Return the (X, Y) coordinate for the center point of the cell that contains the specified text.  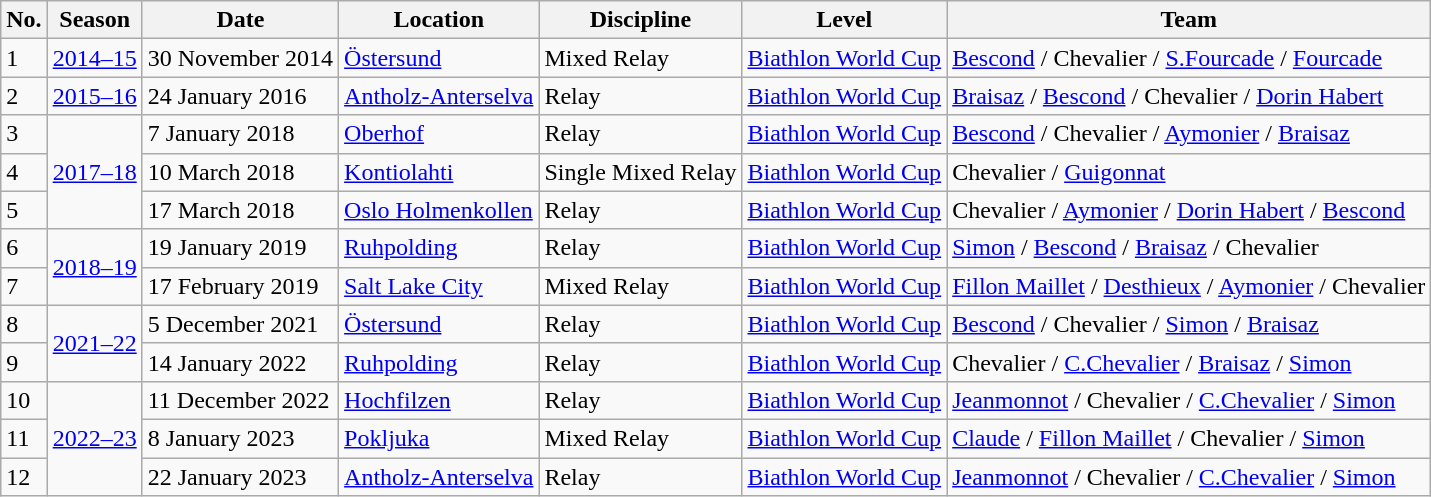
Chevalier / C.Chevalier / Braisaz / Simon (1189, 362)
8 January 2023 (240, 438)
Chevalier / Guigonnat (1189, 172)
Bescond / Chevalier / Aymonier / Braisaz (1189, 134)
12 (24, 477)
No. (24, 20)
Oslo Holmenkollen (439, 210)
Oberhof (439, 134)
Simon / Bescond / Braisaz / Chevalier (1189, 248)
1 (24, 58)
22 January 2023 (240, 477)
11 (24, 438)
5 (24, 210)
Date (240, 20)
2015–16 (94, 96)
4 (24, 172)
Hochfilzen (439, 400)
Season (94, 20)
19 January 2019 (240, 248)
Fillon Maillet / Desthieux / Aymonier / Chevalier (1189, 286)
24 January 2016 (240, 96)
Salt Lake City (439, 286)
Discipline (640, 20)
17 February 2019 (240, 286)
10 (24, 400)
Kontiolahti (439, 172)
14 January 2022 (240, 362)
2022–23 (94, 438)
10 March 2018 (240, 172)
Claude / Fillon Maillet / Chevalier / Simon (1189, 438)
8 (24, 324)
9 (24, 362)
Braisaz / Bescond / Chevalier / Dorin Habert (1189, 96)
5 December 2021 (240, 324)
Pokljuka (439, 438)
Team (1189, 20)
2 (24, 96)
2018–19 (94, 267)
3 (24, 134)
6 (24, 248)
Bescond / Chevalier / Simon / Braisaz (1189, 324)
30 November 2014 (240, 58)
17 March 2018 (240, 210)
2017–18 (94, 172)
2014–15 (94, 58)
11 December 2022 (240, 400)
Level (844, 20)
Single Mixed Relay (640, 172)
7 (24, 286)
Location (439, 20)
7 January 2018 (240, 134)
2021–22 (94, 343)
Chevalier / Aymonier / Dorin Habert / Bescond (1189, 210)
Bescond / Chevalier / S.Fourcade / Fourcade (1189, 58)
